Return (X, Y) of the center of cell containing provided text 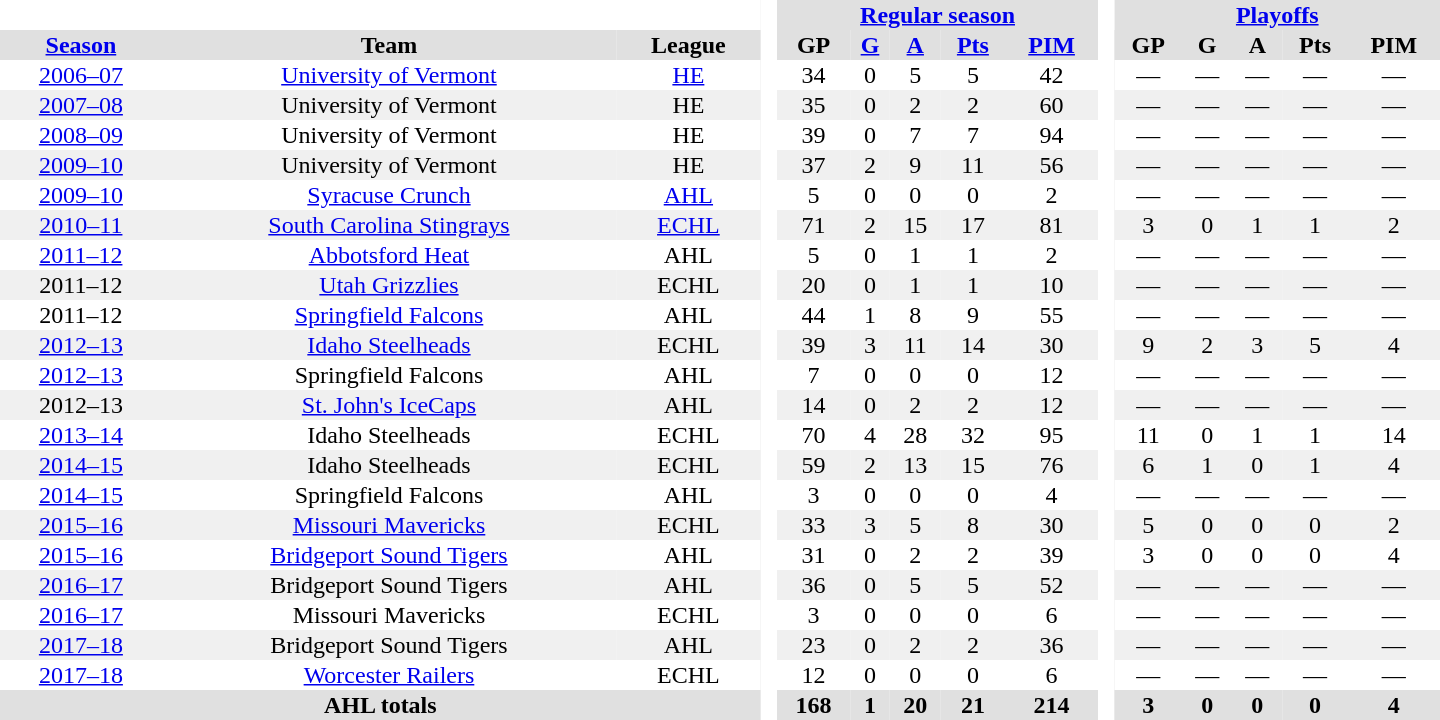
44 (814, 315)
South Carolina Stingrays (389, 225)
2010–11 (81, 225)
2006–07 (81, 75)
Abbotsford Heat (389, 255)
60 (1051, 105)
76 (1051, 465)
Worcester Railers (389, 675)
28 (915, 435)
42 (1051, 75)
21 (972, 705)
35 (814, 105)
37 (814, 165)
Playoffs (1277, 15)
Team (389, 45)
31 (814, 555)
71 (814, 225)
Regular season (937, 15)
10 (1051, 285)
56 (1051, 165)
Season (81, 45)
13 (915, 465)
59 (814, 465)
League (688, 45)
Syracuse Crunch (389, 195)
AHL totals (380, 705)
2013–14 (81, 435)
2008–09 (81, 135)
17 (972, 225)
168 (814, 705)
St. John's IceCaps (389, 405)
214 (1051, 705)
95 (1051, 435)
23 (814, 645)
Utah Grizzlies (389, 285)
33 (814, 525)
70 (814, 435)
94 (1051, 135)
81 (1051, 225)
2007–08 (81, 105)
52 (1051, 585)
55 (1051, 315)
32 (972, 435)
34 (814, 75)
